Search for the cell housing the specified text and yield its (X, Y) center coordinate. 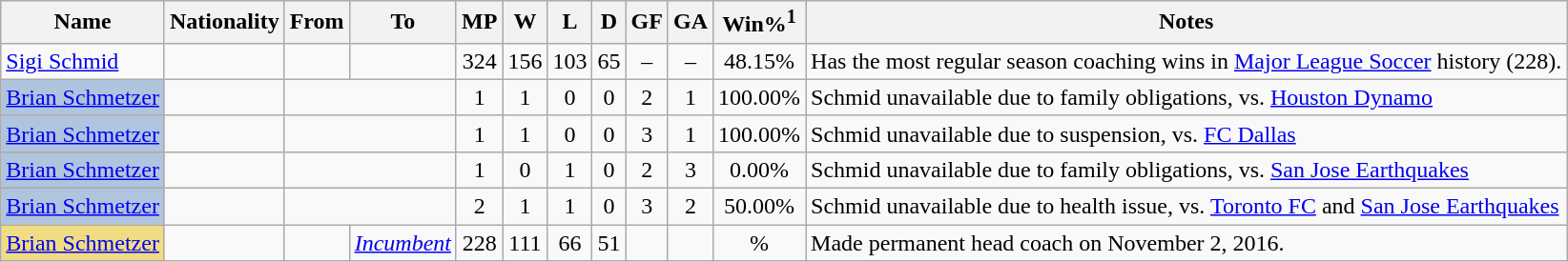
Incumbent (402, 243)
% (759, 243)
Made permanent head coach on November 2, 2016. (1186, 243)
W (525, 23)
Schmid unavailable due to suspension, vs. FC Dallas (1186, 133)
D (609, 23)
Schmid unavailable due to family obligations, vs. San Jose Earthquakes (1186, 170)
Notes (1186, 23)
66 (570, 243)
GF (647, 23)
Has the most regular season coaching wins in Major League Soccer history (228). (1186, 61)
65 (609, 61)
Schmid unavailable due to family obligations, vs. Houston Dynamo (1186, 97)
GA (691, 23)
51 (609, 243)
324 (479, 61)
Sigi Schmid (83, 61)
To (402, 23)
0.00% (759, 170)
228 (479, 243)
MP (479, 23)
L (570, 23)
Name (83, 23)
48.15% (759, 61)
111 (525, 243)
103 (570, 61)
From (317, 23)
156 (525, 61)
Schmid unavailable due to health issue, vs. Toronto FC and San Jose Earthquakes (1186, 207)
Win%1 (759, 23)
50.00% (759, 207)
Nationality (224, 23)
